Identify which cell holds the provided text, then report its [X, Y] central coordinate. 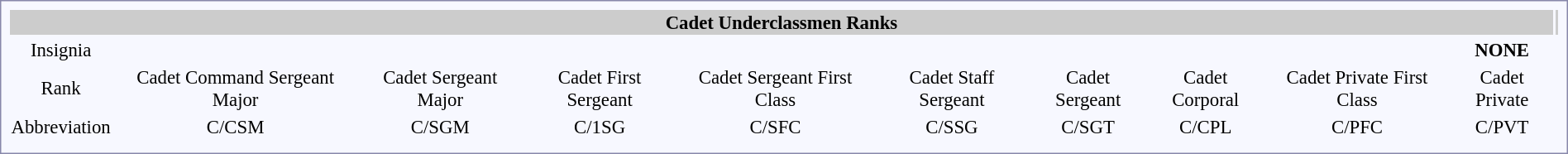
Cadet Corporal [1206, 88]
NONE [1502, 50]
C/PVT [1502, 127]
Cadet Staff Sergeant [951, 88]
Rank [61, 88]
C/SGM [440, 127]
C/CSM [235, 127]
C/SGT [1088, 127]
Cadet Private First Class [1358, 88]
Insignia [61, 50]
Cadet Command Sergeant Major [235, 88]
C/PFC [1358, 127]
C/SFC [776, 127]
Abbreviation [61, 127]
Cadet Underclassmen Ranks [782, 22]
Cadet Sergeant Major [440, 88]
Cadet First Sergeant [599, 88]
Cadet Private [1502, 88]
C/SSG [951, 127]
Cadet Sergeant [1088, 88]
C/1SG [599, 127]
C/CPL [1206, 127]
Cadet Sergeant First Class [776, 88]
